Extract the [x, y] coordinate from the center of the cell holding the provided text.  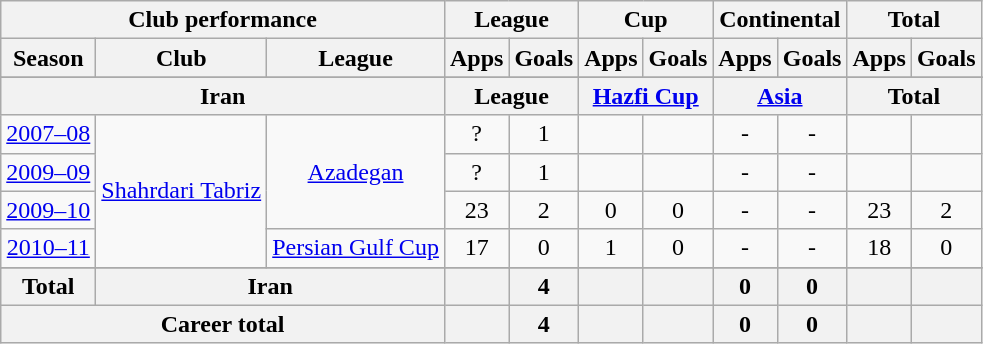
2007–08 [48, 134]
Shahrdari Tabriz [182, 191]
2010–11 [48, 248]
Persian Gulf Cup [356, 248]
Azadegan [356, 172]
Hazfi Cup [646, 96]
Continental [780, 20]
Club [182, 58]
2009–10 [48, 210]
2009–09 [48, 172]
Asia [780, 96]
Career total [223, 324]
17 [476, 248]
Cup [646, 20]
18 [879, 248]
Club performance [223, 20]
Season [48, 58]
